Capture the cell that displays the provided text and extract its [x, y] central coordinate. 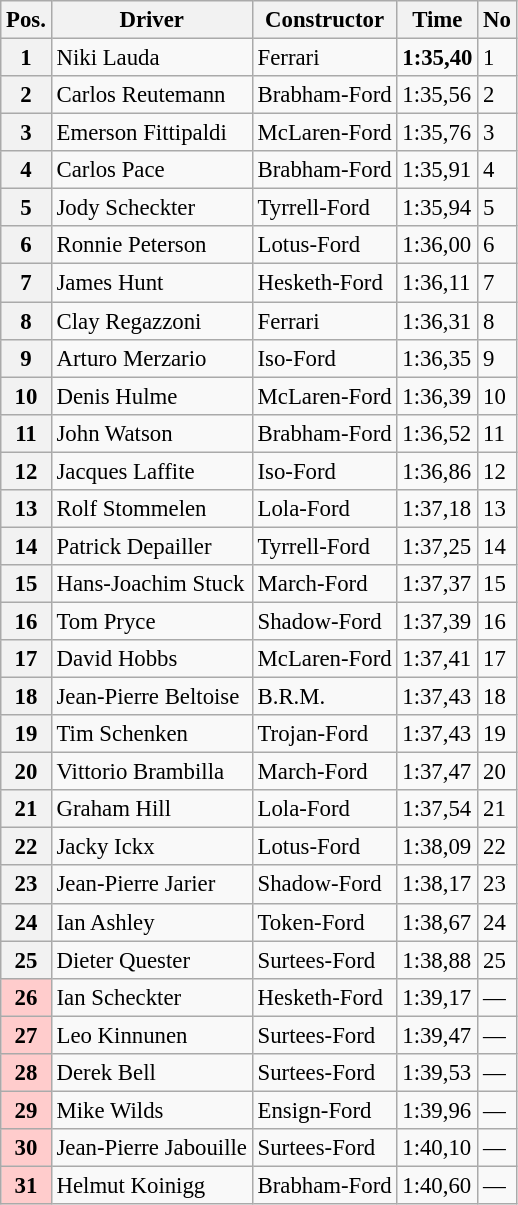
Time [438, 20]
James Hunt [152, 283]
Helmut Koinigg [152, 1185]
Mike Wilds [152, 1110]
Vittorio Brambilla [152, 772]
Jacky Ickx [152, 847]
1:38,88 [438, 960]
1:39,53 [438, 1073]
Jacques Laffite [152, 471]
1:36,86 [438, 471]
Tim Schenken [152, 734]
B.R.M. [324, 697]
Jean-Pierre Jabouille [152, 1148]
1:37,39 [438, 621]
Carlos Reutemann [152, 95]
1:39,96 [438, 1110]
1:37,18 [438, 509]
1:35,56 [438, 95]
1:36,35 [438, 358]
1:37,37 [438, 584]
1:40,60 [438, 1185]
1:39,17 [438, 997]
No [497, 20]
Patrick Depailler [152, 546]
1:36,31 [438, 321]
Dieter Quester [152, 960]
Trojan-Ford [324, 734]
1:35,94 [438, 208]
1:35,91 [438, 170]
Ronnie Peterson [152, 245]
31 [26, 1185]
Tom Pryce [152, 621]
Pos. [26, 20]
1:37,25 [438, 546]
David Hobbs [152, 659]
30 [26, 1148]
1:36,11 [438, 283]
1:35,40 [438, 58]
28 [26, 1073]
1:40,10 [438, 1148]
1:36,39 [438, 396]
1:36,00 [438, 245]
Rolf Stommelen [152, 509]
29 [26, 1110]
Emerson Fittipaldi [152, 133]
Carlos Pace [152, 170]
John Watson [152, 433]
1:38,09 [438, 847]
Jean-Pierre Beltoise [152, 697]
Hans-Joachim Stuck [152, 584]
Clay Regazzoni [152, 321]
Denis Hulme [152, 396]
Derek Bell [152, 1073]
Constructor [324, 20]
1:37,47 [438, 772]
Ian Ashley [152, 922]
1:38,17 [438, 885]
Jody Scheckter [152, 208]
1:35,76 [438, 133]
1:36,52 [438, 433]
Driver [152, 20]
Ensign-Ford [324, 1110]
Leo Kinnunen [152, 1035]
27 [26, 1035]
Graham Hill [152, 809]
Niki Lauda [152, 58]
26 [26, 997]
1:37,41 [438, 659]
Token-Ford [324, 922]
Jean-Pierre Jarier [152, 885]
1:39,47 [438, 1035]
1:37,54 [438, 809]
Arturo Merzario [152, 358]
Ian Scheckter [152, 997]
1:38,67 [438, 922]
